Extract the (X, Y) coordinate from the center of the cell holding the provided text.  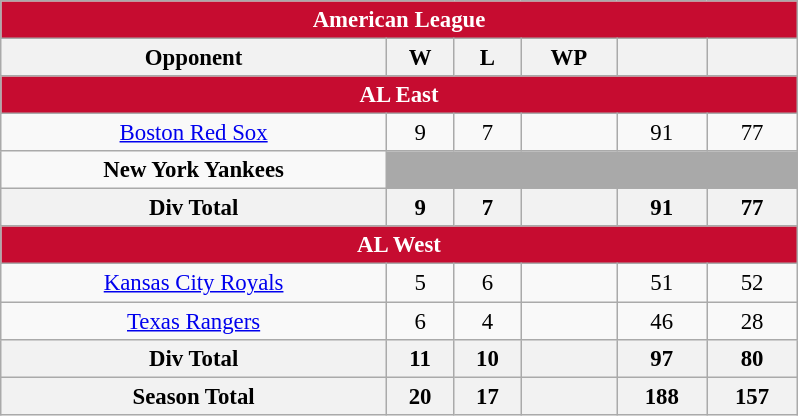
American League (399, 20)
W (420, 58)
WP (568, 58)
AL East (399, 95)
52 (752, 283)
20 (420, 396)
Opponent (194, 58)
Kansas City Royals (194, 283)
5 (420, 283)
17 (488, 396)
11 (420, 358)
AL West (399, 245)
New York Yankees (194, 170)
4 (488, 321)
Texas Rangers (194, 321)
80 (752, 358)
188 (662, 396)
28 (752, 321)
10 (488, 358)
157 (752, 396)
97 (662, 358)
51 (662, 283)
46 (662, 321)
Season Total (194, 396)
L (488, 58)
Boston Red Sox (194, 133)
